Search for the cell housing the specified text and yield its (x, y) center coordinate. 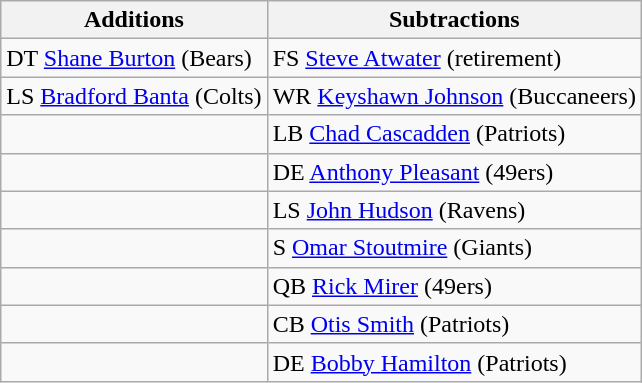
FS Steve Atwater (retirement) (454, 58)
Subtractions (454, 20)
DE Anthony Pleasant (49ers) (454, 172)
LB Chad Cascadden (Patriots) (454, 134)
DE Bobby Hamilton (Patriots) (454, 362)
LS Bradford Banta (Colts) (134, 96)
CB Otis Smith (Patriots) (454, 324)
WR Keyshawn Johnson (Buccaneers) (454, 96)
Additions (134, 20)
LS John Hudson (Ravens) (454, 210)
DT Shane Burton (Bears) (134, 58)
S Omar Stoutmire (Giants) (454, 248)
QB Rick Mirer (49ers) (454, 286)
